Return the (x, y) coordinate for the center point of the cell that contains the specified text.  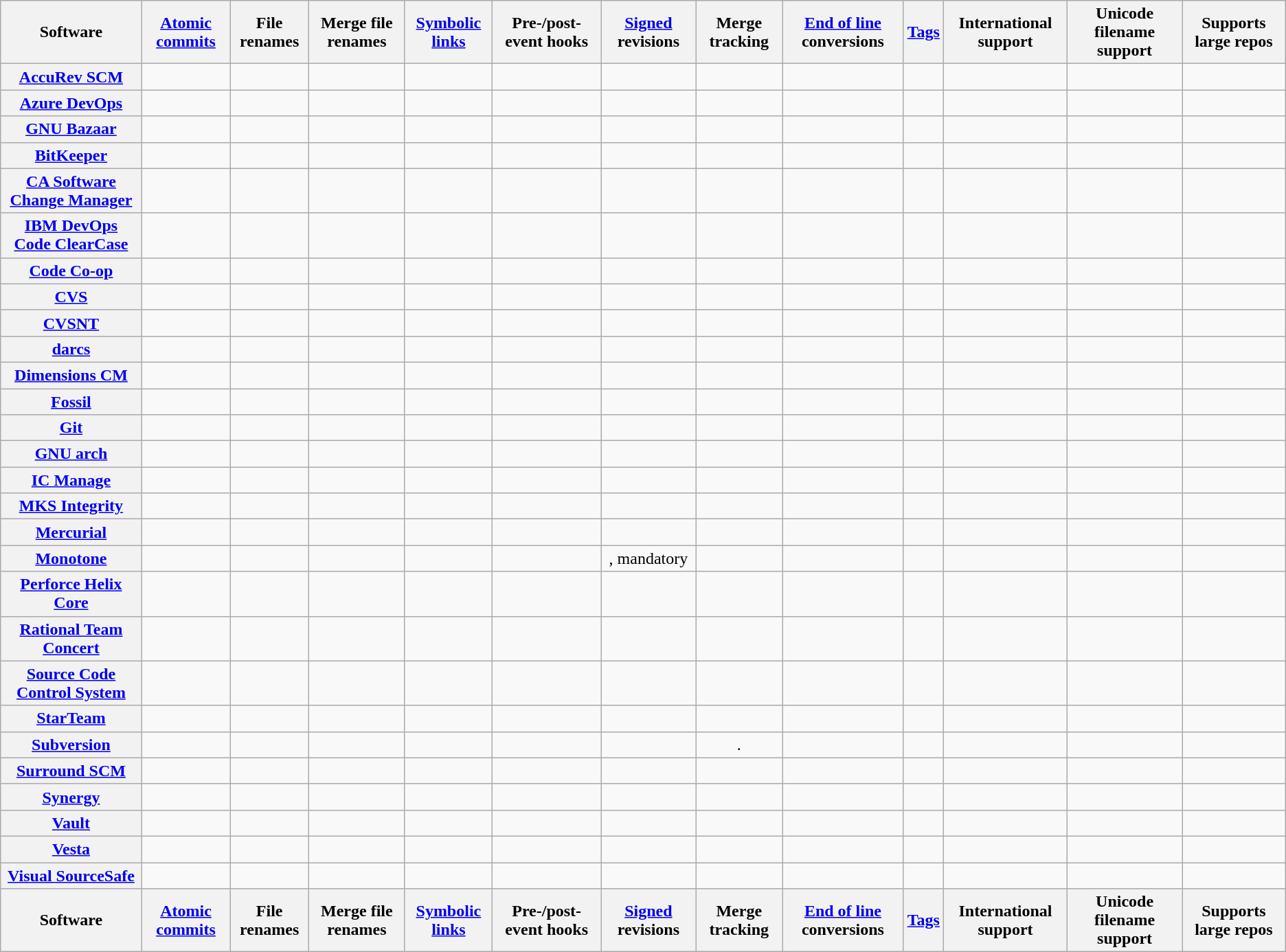
BitKeeper (71, 155)
CVSNT (71, 323)
CA Software Change Manager (71, 191)
Rational Team Concert (71, 639)
Visual SourceSafe (71, 876)
Azure DevOps (71, 103)
Monotone (71, 558)
Git (71, 428)
Synergy (71, 797)
IBM DevOps Code ClearCase (71, 235)
GNU arch (71, 454)
Fossil (71, 402)
. (739, 745)
Source Code Control System (71, 683)
CVS (71, 297)
Subversion (71, 745)
AccuRev SCM (71, 77)
Dimensions CM (71, 375)
StarTeam (71, 718)
Surround SCM (71, 771)
Mercurial (71, 532)
IC Manage (71, 480)
, mandatory (648, 558)
Code Co-op (71, 271)
MKS Integrity (71, 506)
Perforce Helix Core (71, 593)
Vesta (71, 849)
GNU Bazaar (71, 129)
darcs (71, 349)
Vault (71, 823)
